From the cell containing the given text, extract its center point as (x, y) coordinate. 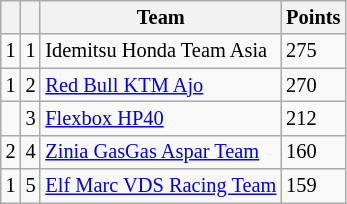
5 (31, 186)
Team (160, 17)
212 (313, 118)
159 (313, 186)
Idemitsu Honda Team Asia (160, 51)
Zinia GasGas Aspar Team (160, 152)
3 (31, 118)
4 (31, 152)
270 (313, 85)
160 (313, 152)
Red Bull KTM Ajo (160, 85)
Points (313, 17)
Elf Marc VDS Racing Team (160, 186)
275 (313, 51)
Flexbox HP40 (160, 118)
